Pinpoint the cell where the given text exists, returning its [X, Y] midpoint coordinate. 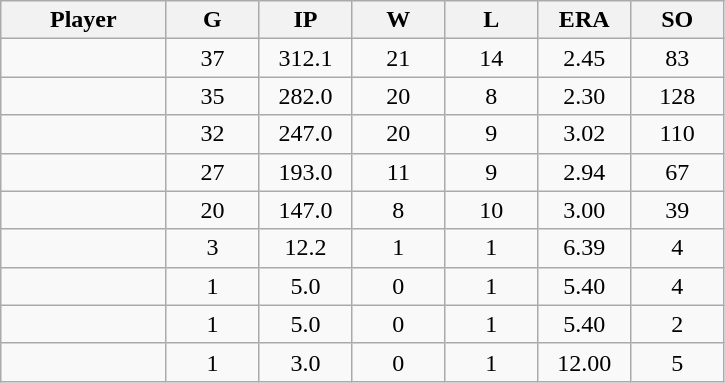
3.00 [584, 210]
11 [398, 172]
3.0 [306, 362]
2 [678, 324]
37 [212, 58]
2.30 [584, 96]
67 [678, 172]
39 [678, 210]
312.1 [306, 58]
SO [678, 20]
3.02 [584, 134]
83 [678, 58]
L [492, 20]
21 [398, 58]
35 [212, 96]
110 [678, 134]
2.45 [584, 58]
6.39 [584, 248]
12.2 [306, 248]
147.0 [306, 210]
193.0 [306, 172]
247.0 [306, 134]
G [212, 20]
282.0 [306, 96]
27 [212, 172]
5 [678, 362]
W [398, 20]
2.94 [584, 172]
32 [212, 134]
IP [306, 20]
14 [492, 58]
ERA [584, 20]
Player [84, 20]
10 [492, 210]
12.00 [584, 362]
128 [678, 96]
3 [212, 248]
